Return the (x, y) coordinate for the center point of the cell that contains the specified text.  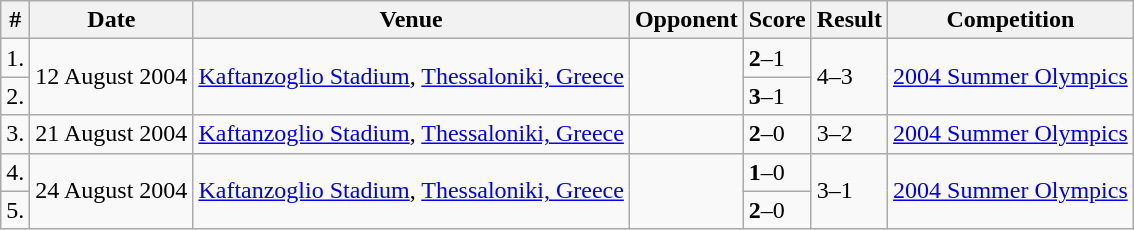
5. (16, 210)
Venue (412, 20)
Competition (1011, 20)
4–3 (849, 77)
Score (777, 20)
3. (16, 134)
1–0 (777, 172)
12 August 2004 (112, 77)
2–1 (777, 58)
3–2 (849, 134)
4. (16, 172)
21 August 2004 (112, 134)
Result (849, 20)
1. (16, 58)
Date (112, 20)
# (16, 20)
24 August 2004 (112, 191)
2. (16, 96)
Opponent (686, 20)
